Locate the cell with the specified text and output its [x, y] center coordinate. 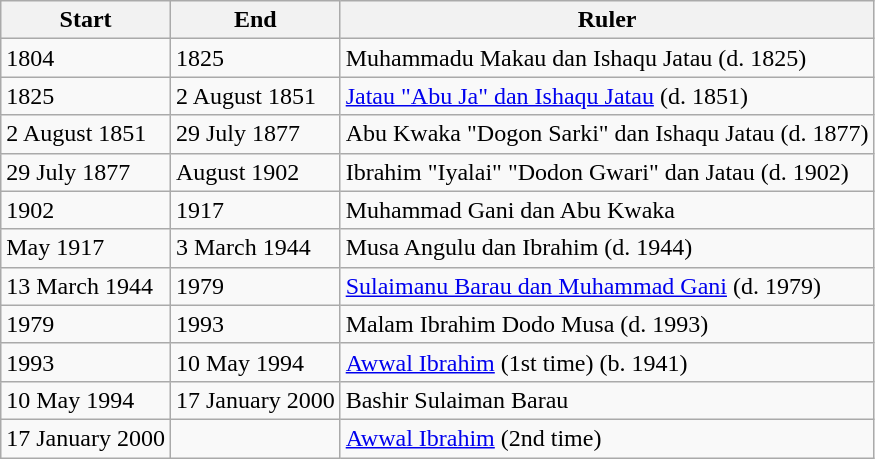
End [255, 20]
1804 [86, 58]
August 1902 [255, 172]
Awwal Ibrahim (2nd time) [607, 438]
3 March 1944 [255, 248]
Start [86, 20]
1917 [255, 210]
Ibrahim "Iyalai" "Dodon Gwari" dan Jatau (d. 1902) [607, 172]
Malam Ibrahim Dodo Musa (d. 1993) [607, 324]
1902 [86, 210]
Muhammadu Makau dan Ishaqu Jatau (d. 1825) [607, 58]
May 1917 [86, 248]
Musa Angulu dan Ibrahim (d. 1944) [607, 248]
Awwal Ibrahim (1st time) (b. 1941) [607, 362]
Ruler [607, 20]
Jatau "Abu Ja" dan Ishaqu Jatau (d. 1851) [607, 96]
Muhammad Gani dan Abu Kwaka [607, 210]
Sulaimanu Barau dan Muhammad Gani (d. 1979) [607, 286]
13 March 1944 [86, 286]
Abu Kwaka "Dogon Sarki" dan Ishaqu Jatau (d. 1877) [607, 134]
Bashir Sulaiman Barau [607, 400]
